From the cell containing the given text, extract its center point as (X, Y) coordinate. 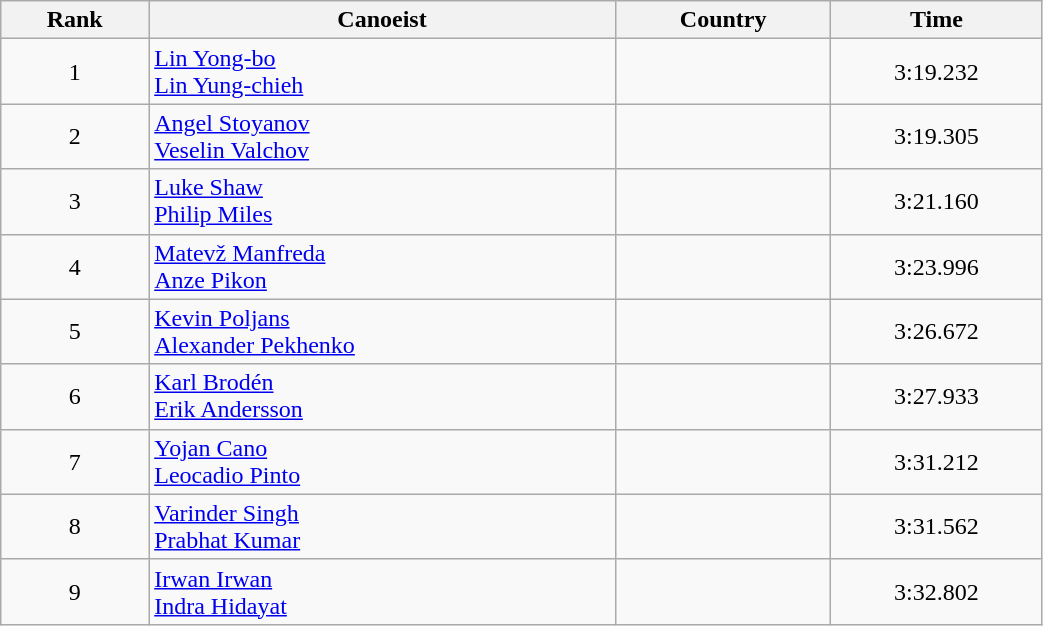
Varinder SinghPrabhat Kumar (382, 526)
3:23.996 (936, 266)
3:26.672 (936, 332)
8 (75, 526)
3:32.802 (936, 592)
Karl BrodénErik Andersson (382, 396)
3 (75, 202)
Irwan IrwanIndra Hidayat (382, 592)
3:31.562 (936, 526)
3:19.232 (936, 72)
3:19.305 (936, 136)
3:27.933 (936, 396)
6 (75, 396)
Yojan CanoLeocadio Pinto (382, 462)
3:31.212 (936, 462)
Luke ShawPhilip Miles (382, 202)
Kevin PoljansAlexander Pekhenko (382, 332)
1 (75, 72)
Canoeist (382, 20)
9 (75, 592)
Time (936, 20)
5 (75, 332)
Country (722, 20)
Rank (75, 20)
3:21.160 (936, 202)
4 (75, 266)
7 (75, 462)
Lin Yong-boLin Yung-chieh (382, 72)
Matevž ManfredaAnze Pikon (382, 266)
Angel StoyanovVeselin Valchov (382, 136)
2 (75, 136)
